Provide the (X, Y) coordinate of the cell's center where the given text is located.  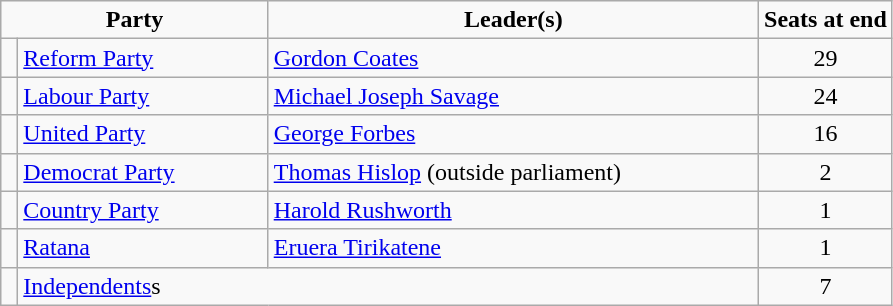
Independentss (388, 286)
Seats at end (826, 20)
Leader(s) (513, 20)
29 (826, 58)
Harold Rushworth (513, 210)
Party (134, 20)
7 (826, 286)
Reform Party (143, 58)
Ratana (143, 248)
United Party (143, 134)
16 (826, 134)
Gordon Coates (513, 58)
Michael Joseph Savage (513, 96)
Country Party (143, 210)
George Forbes (513, 134)
Democrat Party (143, 172)
Thomas Hislop (outside parliament) (513, 172)
2 (826, 172)
Labour Party (143, 96)
Eruera Tirikatene (513, 248)
24 (826, 96)
